Determine the (X, Y) coordinate at the center of the cell enclosing the given text.  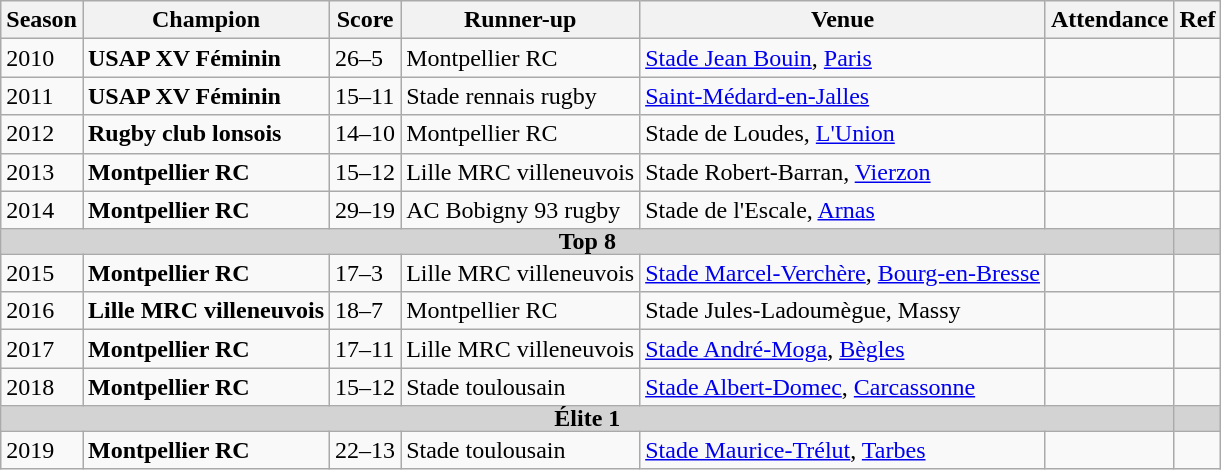
14–10 (366, 134)
17–3 (366, 273)
2015 (42, 273)
Stade Jean Bouin, Paris (843, 58)
18–7 (366, 311)
Attendance (1109, 20)
17–11 (366, 349)
Stade Maurice-Trélut, Tarbes (843, 449)
Stade Albert-Domec, Carcassonne (843, 387)
2014 (42, 210)
Runner-up (520, 20)
2016 (42, 311)
2013 (42, 172)
2018 (42, 387)
Stade Jules-Ladoumègue, Massy (843, 311)
2017 (42, 349)
29–19 (366, 210)
2010 (42, 58)
Stade de Loudes, L'Union (843, 134)
Rugby club lonsois (206, 134)
Champion (206, 20)
Stade de l'Escale, Arnas (843, 210)
2012 (42, 134)
26–5 (366, 58)
15–11 (366, 96)
Stade rennais rugby (520, 96)
Stade Robert-Barran, Vierzon (843, 172)
2011 (42, 96)
Score (366, 20)
Venue (843, 20)
Stade André-Moga, Bègles (843, 349)
AC Bobigny 93 rugby (520, 210)
Top 8 (588, 242)
Saint-Médard-en-Jalles (843, 96)
Season (42, 20)
Ref (1198, 20)
Élite 1 (588, 418)
Stade Marcel-Verchère, Bourg-en-Bresse (843, 273)
22–13 (366, 449)
2019 (42, 449)
